Search for the cell housing the specified text and yield its (x, y) center coordinate. 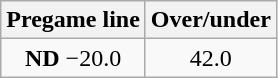
ND −20.0 (74, 58)
Over/under (210, 20)
Pregame line (74, 20)
42.0 (210, 58)
